Determine the (x, y) coordinate at the center of the cell enclosing the given text.  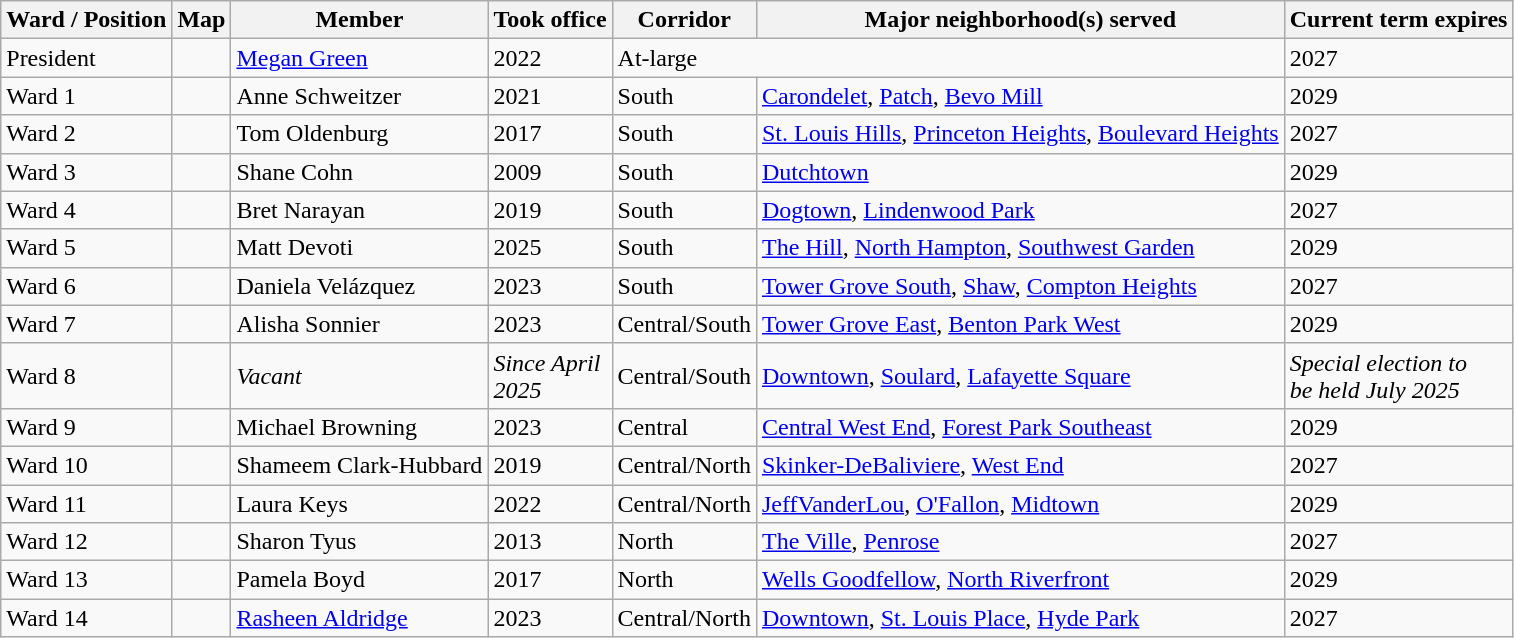
The Ville, Penrose (1020, 542)
Matt Devoti (360, 248)
Ward 11 (86, 503)
Wells Goodfellow, North Riverfront (1020, 580)
Central West End, Forest Park Southeast (1020, 427)
Ward 10 (86, 465)
2025 (550, 248)
Alisha Sonnier (360, 324)
Member (360, 20)
2009 (550, 172)
Ward 12 (86, 542)
Michael Browning (360, 427)
JeffVanderLou, O'Fallon, Midtown (1020, 503)
Daniela Velázquez (360, 286)
Ward 7 (86, 324)
Pamela Boyd (360, 580)
Shane Cohn (360, 172)
Ward 2 (86, 134)
Took office (550, 20)
Carondelet, Patch, Bevo Mill (1020, 96)
Corridor (684, 20)
Special election tobe held July 2025 (1398, 376)
Major neighborhood(s) served (1020, 20)
Megan Green (360, 58)
Map (202, 20)
Bret Narayan (360, 210)
Anne Schweitzer (360, 96)
2013 (550, 542)
2021 (550, 96)
Shameem Clark-Hubbard (360, 465)
Downtown, St. Louis Place, Hyde Park (1020, 618)
Skinker-DeBaliviere, West End (1020, 465)
Ward 1 (86, 96)
President (86, 58)
St. Louis Hills, Princeton Heights, Boulevard Heights (1020, 134)
Ward 8 (86, 376)
Ward 3 (86, 172)
At-large (948, 58)
The Hill, North Hampton, Southwest Garden (1020, 248)
Since April2025 (550, 376)
Laura Keys (360, 503)
Dogtown, Lindenwood Park (1020, 210)
Ward 9 (86, 427)
Rasheen Aldridge (360, 618)
Dutchtown (1020, 172)
Ward 4 (86, 210)
Tower Grove South, Shaw, Compton Heights (1020, 286)
Ward 5 (86, 248)
Central (684, 427)
Downtown, Soulard, Lafayette Square (1020, 376)
Tower Grove East, Benton Park West (1020, 324)
Ward 13 (86, 580)
Ward 6 (86, 286)
Ward 14 (86, 618)
Sharon Tyus (360, 542)
Current term expires (1398, 20)
Vacant (360, 376)
Ward / Position (86, 20)
Tom Oldenburg (360, 134)
